Capture the cell that displays the provided text and extract its [X, Y] central coordinate. 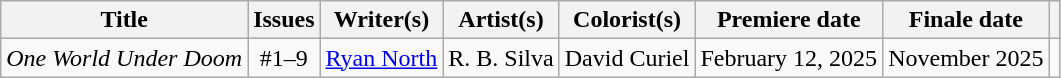
February 12, 2025 [789, 58]
Issues [284, 20]
Artist(s) [501, 20]
David Curiel [627, 58]
Premiere date [789, 20]
Finale date [966, 20]
One World Under Doom [124, 58]
November 2025 [966, 58]
Ryan North [382, 58]
#1–9 [284, 58]
R. B. Silva [501, 58]
Colorist(s) [627, 20]
Writer(s) [382, 20]
Title [124, 20]
